Return [X, Y] of the center of cell containing provided text 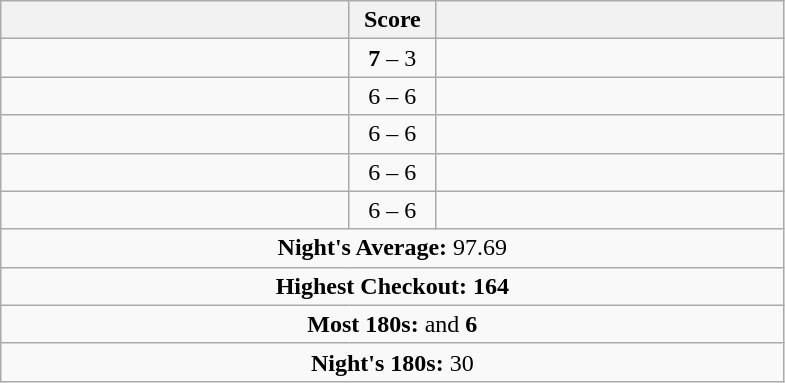
Most 180s: and 6 [392, 324]
Night's 180s: 30 [392, 362]
Highest Checkout: 164 [392, 286]
7 – 3 [392, 58]
Score [392, 20]
Night's Average: 97.69 [392, 248]
